Return the (x, y) coordinate for the center point of the cell that contains the specified text.  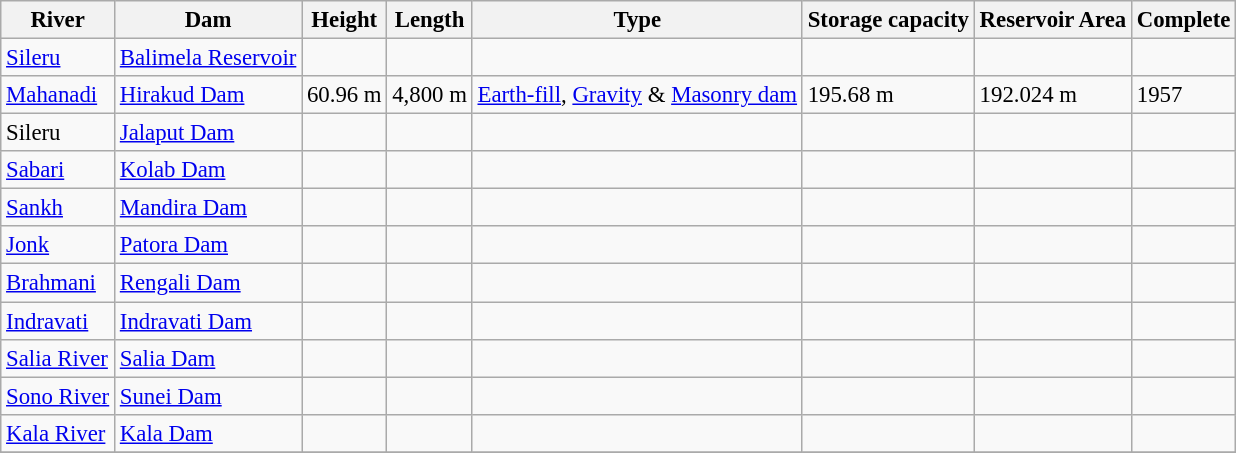
Salia Dam (208, 358)
Jonk (58, 245)
4,800 m (430, 95)
Indravati Dam (208, 321)
Patora Dam (208, 245)
Kala River (58, 433)
195.68 m (888, 95)
Complete (1183, 20)
Brahmani (58, 283)
Earth-fill, Gravity & Masonry dam (637, 95)
Hirakud Dam (208, 95)
1957 (1183, 95)
Salia River (58, 358)
Rengali Dam (208, 283)
Sunei Dam (208, 396)
Storage capacity (888, 20)
192.024 m (1052, 95)
River (58, 20)
Sono River (58, 396)
Kala Dam (208, 433)
Sankh (58, 208)
Jalaput Dam (208, 133)
Type (637, 20)
Kolab Dam (208, 170)
Dam (208, 20)
Height (344, 20)
Reservoir Area (1052, 20)
Length (430, 20)
60.96 m (344, 95)
Mandira Dam (208, 208)
Sabari (58, 170)
Balimela Reservoir (208, 58)
Mahanadi (58, 95)
Indravati (58, 321)
